Detect which cell encompasses the target text, then output its [x, y] center coordinate. 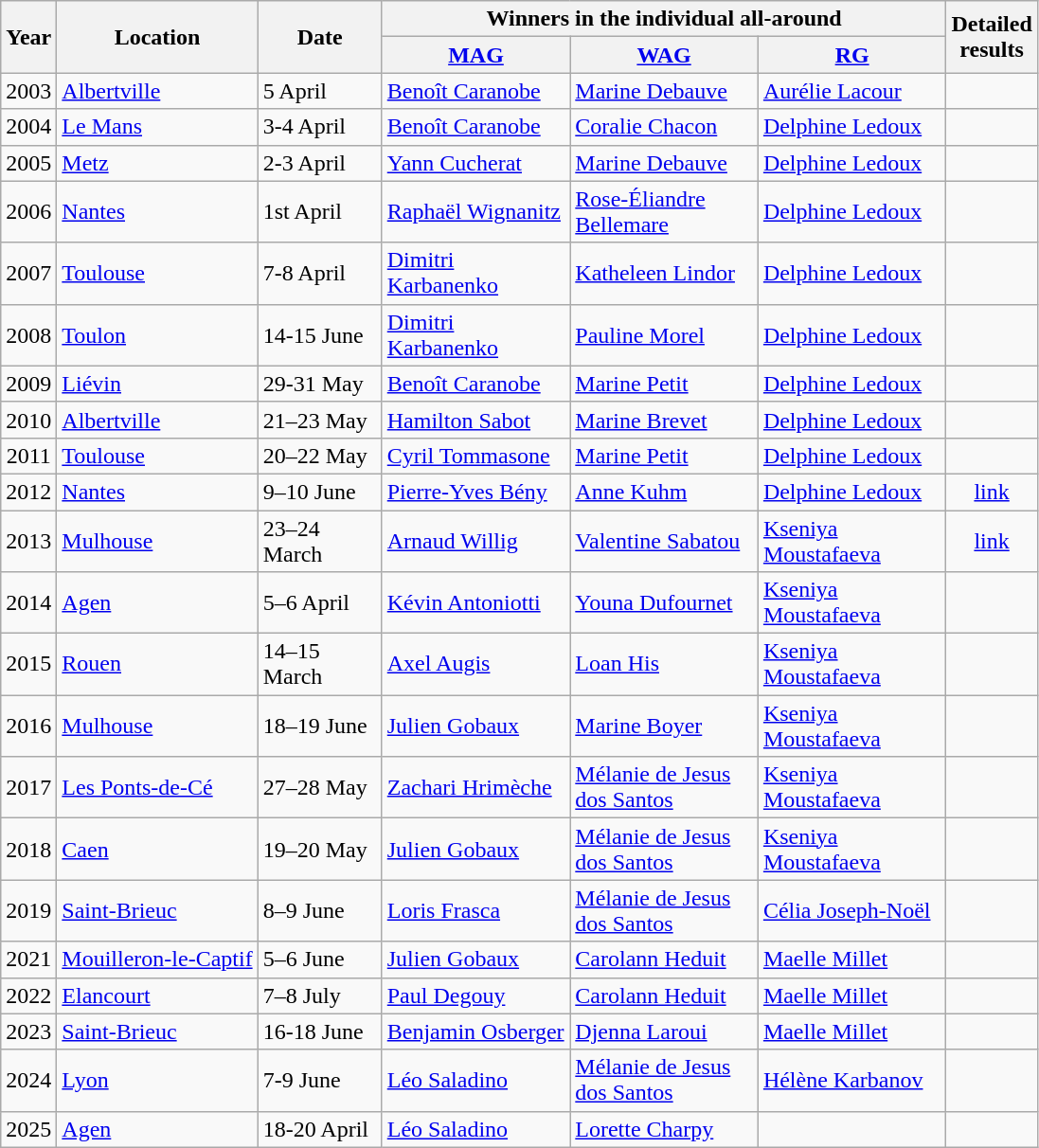
Elancourt [157, 996]
Caen [157, 849]
Toulon [157, 335]
Year [28, 37]
2018 [28, 849]
MAG [475, 55]
Marine Boyer [665, 726]
20–22 May [320, 456]
7-9 June [320, 1080]
Metz [157, 163]
Paul Degouy [475, 996]
2-3 April [320, 163]
Yann Cucherat [475, 163]
21–23 May [320, 420]
Le Mans [157, 127]
2004 [28, 127]
18–19 June [320, 726]
2024 [28, 1080]
RG [852, 55]
Mouilleron-le-Captif [157, 960]
Youna Dufournet [665, 602]
Loan His [665, 665]
Raphaël Wignanitz [475, 212]
Date [320, 37]
9–10 June [320, 492]
2017 [28, 788]
Aurélie Lacour [852, 91]
2009 [28, 384]
Loris Frasca [475, 911]
Djenna Laroui [665, 1031]
Axel Augis [475, 665]
2014 [28, 602]
16-18 June [320, 1031]
Lorette Charpy [665, 1129]
Liévin [157, 384]
5–6 June [320, 960]
Location [157, 37]
Detailedresults [992, 37]
Pauline Morel [665, 335]
Célia Joseph-Noël [852, 911]
Marine Brevet [665, 420]
Lyon [157, 1080]
14–15 March [320, 665]
18-20 April [320, 1129]
2010 [28, 420]
Anne Kuhm [665, 492]
Zachari Hrimèche [475, 788]
Rose-Éliandre Bellemare [665, 212]
Hélène Karbanov [852, 1080]
19–20 May [320, 849]
2015 [28, 665]
2022 [28, 996]
7-8 April [320, 273]
5 April [320, 91]
2006 [28, 212]
Arnaud Willig [475, 540]
2005 [28, 163]
Cyril Tommasone [475, 456]
23–24 March [320, 540]
WAG [665, 55]
Les Ponts-de-Cé [157, 788]
2008 [28, 335]
2013 [28, 540]
Hamilton Sabot [475, 420]
27–28 May [320, 788]
8–9 June [320, 911]
2025 [28, 1129]
Valentine Sabatou [665, 540]
Benjamin Osberger [475, 1031]
2023 [28, 1031]
Katheleen Lindor [665, 273]
3-4 April [320, 127]
7–8 July [320, 996]
1st April [320, 212]
2016 [28, 726]
2011 [28, 456]
Winners in the individual all-around [664, 19]
Coralie Chacon [665, 127]
Pierre-Yves Bény [475, 492]
14-15 June [320, 335]
2019 [28, 911]
2012 [28, 492]
5–6 April [320, 602]
Rouen [157, 665]
2003 [28, 91]
29-31 May [320, 384]
Kévin Antoniotti [475, 602]
2007 [28, 273]
2021 [28, 960]
